Detect which cell encompasses the target text, then output its [x, y] center coordinate. 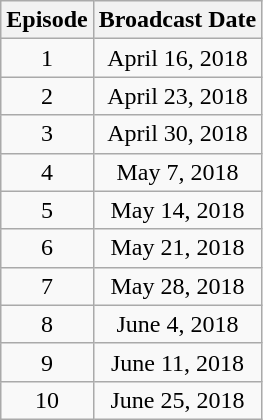
3 [47, 134]
May 21, 2018 [178, 248]
Episode [47, 20]
June 11, 2018 [178, 362]
8 [47, 324]
June 25, 2018 [178, 400]
May 28, 2018 [178, 286]
Broadcast Date [178, 20]
4 [47, 172]
7 [47, 286]
6 [47, 248]
9 [47, 362]
June 4, 2018 [178, 324]
10 [47, 400]
2 [47, 96]
5 [47, 210]
May 7, 2018 [178, 172]
1 [47, 58]
May 14, 2018 [178, 210]
April 23, 2018 [178, 96]
April 30, 2018 [178, 134]
April 16, 2018 [178, 58]
